Determine the (X, Y) coordinate at the center of the cell enclosing the given text.  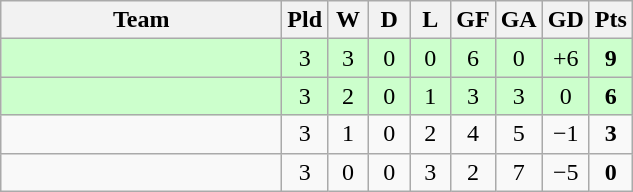
+6 (566, 58)
5 (518, 134)
D (390, 20)
Pld (305, 20)
Pts (610, 20)
Team (142, 20)
GD (566, 20)
GA (518, 20)
7 (518, 172)
9 (610, 58)
−5 (566, 172)
W (348, 20)
−1 (566, 134)
L (430, 20)
4 (473, 134)
GF (473, 20)
